Extract the [X, Y] coordinate from the center of the cell holding the provided text.  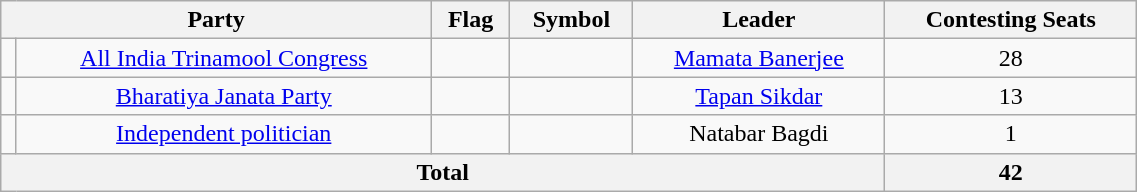
Flag [470, 20]
28 [1011, 58]
Total [443, 172]
42 [1011, 172]
Bharatiya Janata Party [224, 96]
All India Trinamool Congress [224, 58]
Leader [759, 20]
13 [1011, 96]
Tapan Sikdar [759, 96]
Contesting Seats [1011, 20]
1 [1011, 134]
Natabar Bagdi [759, 134]
Mamata Banerjee [759, 58]
Symbol [572, 20]
Independent politician [224, 134]
Party [216, 20]
